From the cell containing the given text, extract its center point as (X, Y) coordinate. 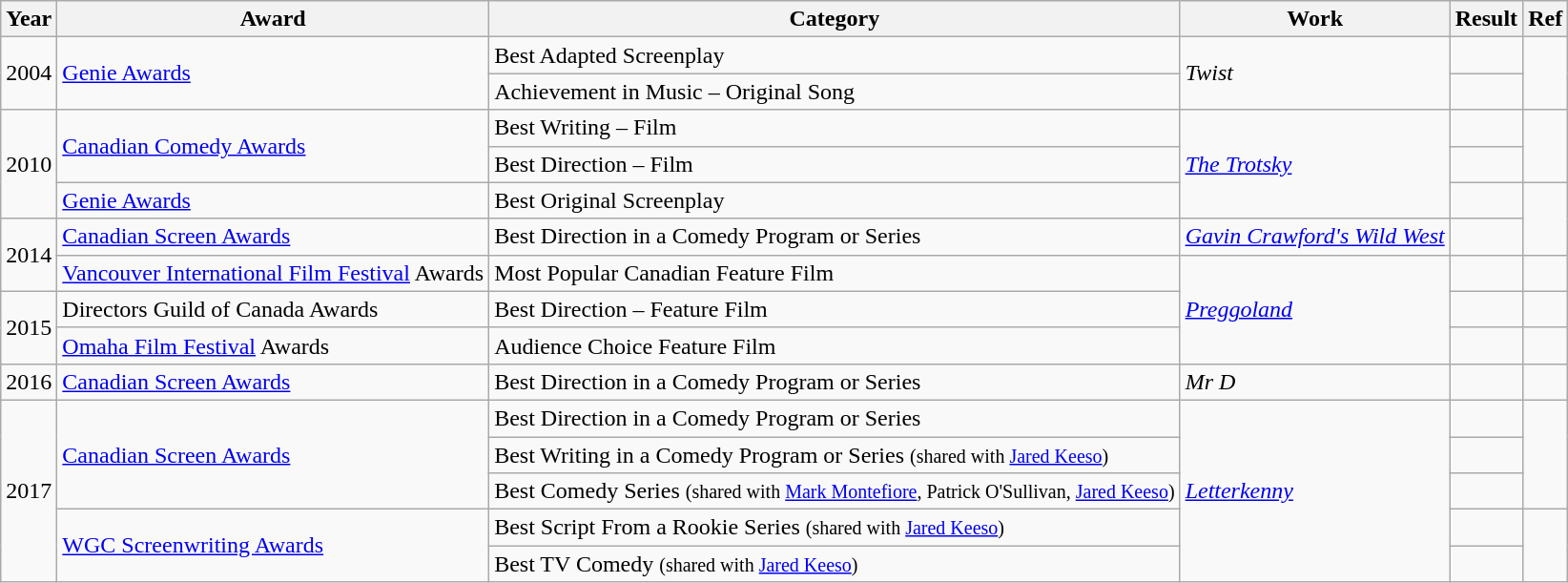
Best Adapted Screenplay (835, 55)
2004 (29, 73)
Best Original Screenplay (835, 200)
Audience Choice Feature Film (835, 345)
Ref (1545, 19)
Year (29, 19)
Omaha Film Festival Awards (273, 345)
Preggoland (1314, 309)
Best Script From a Rookie Series (shared with Jared Keeso) (835, 528)
2015 (29, 327)
Best TV Comedy (shared with Jared Keeso) (835, 564)
Work (1314, 19)
Best Direction – Film (835, 164)
Letterkenny (1314, 490)
Achievement in Music – Original Song (835, 92)
Gavin Crawford's Wild West (1314, 237)
Best Direction – Feature Film (835, 309)
Mr D (1314, 382)
2016 (29, 382)
2010 (29, 164)
2017 (29, 490)
Most Popular Canadian Feature Film (835, 273)
Twist (1314, 73)
Category (835, 19)
Directors Guild of Canada Awards (273, 309)
Vancouver International Film Festival Awards (273, 273)
Best Writing – Film (835, 128)
Best Writing in a Comedy Program or Series (shared with Jared Keeso) (835, 455)
Result (1486, 19)
2014 (29, 255)
The Trotsky (1314, 164)
Award (273, 19)
Canadian Comedy Awards (273, 146)
Best Comedy Series (shared with Mark Montefiore, Patrick O'Sullivan, Jared Keeso) (835, 491)
WGC Screenwriting Awards (273, 546)
